Locate the cell with the specified text and output its [X, Y] center coordinate. 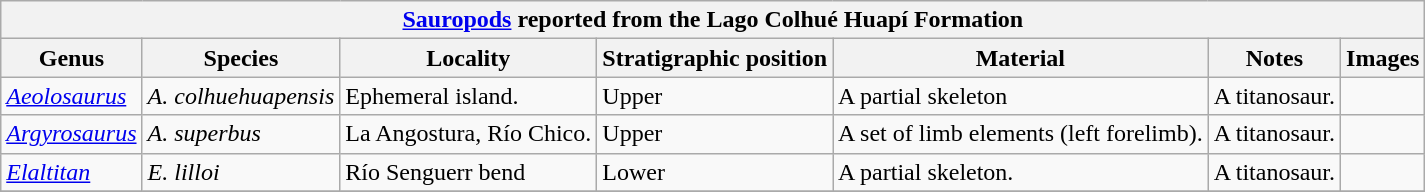
Ephemeral island. [468, 96]
Images [1383, 58]
Material [1021, 58]
A. colhuehuapensis [241, 96]
Species [241, 58]
A. superbus [241, 134]
A partial skeleton [1021, 96]
A set of limb elements (left forelimb). [1021, 134]
Aeolosaurus [72, 96]
Argyrosaurus [72, 134]
La Angostura, Río Chico. [468, 134]
Locality [468, 58]
Sauropods reported from the Lago Colhué Huapí Formation [713, 20]
Lower [715, 172]
Río Senguerr bend [468, 172]
Elaltitan [72, 172]
E. lilloi [241, 172]
Stratigraphic position [715, 58]
Genus [72, 58]
A partial skeleton. [1021, 172]
Notes [1274, 58]
